Provide the (X, Y) coordinate of the cell's center where the given text is located.  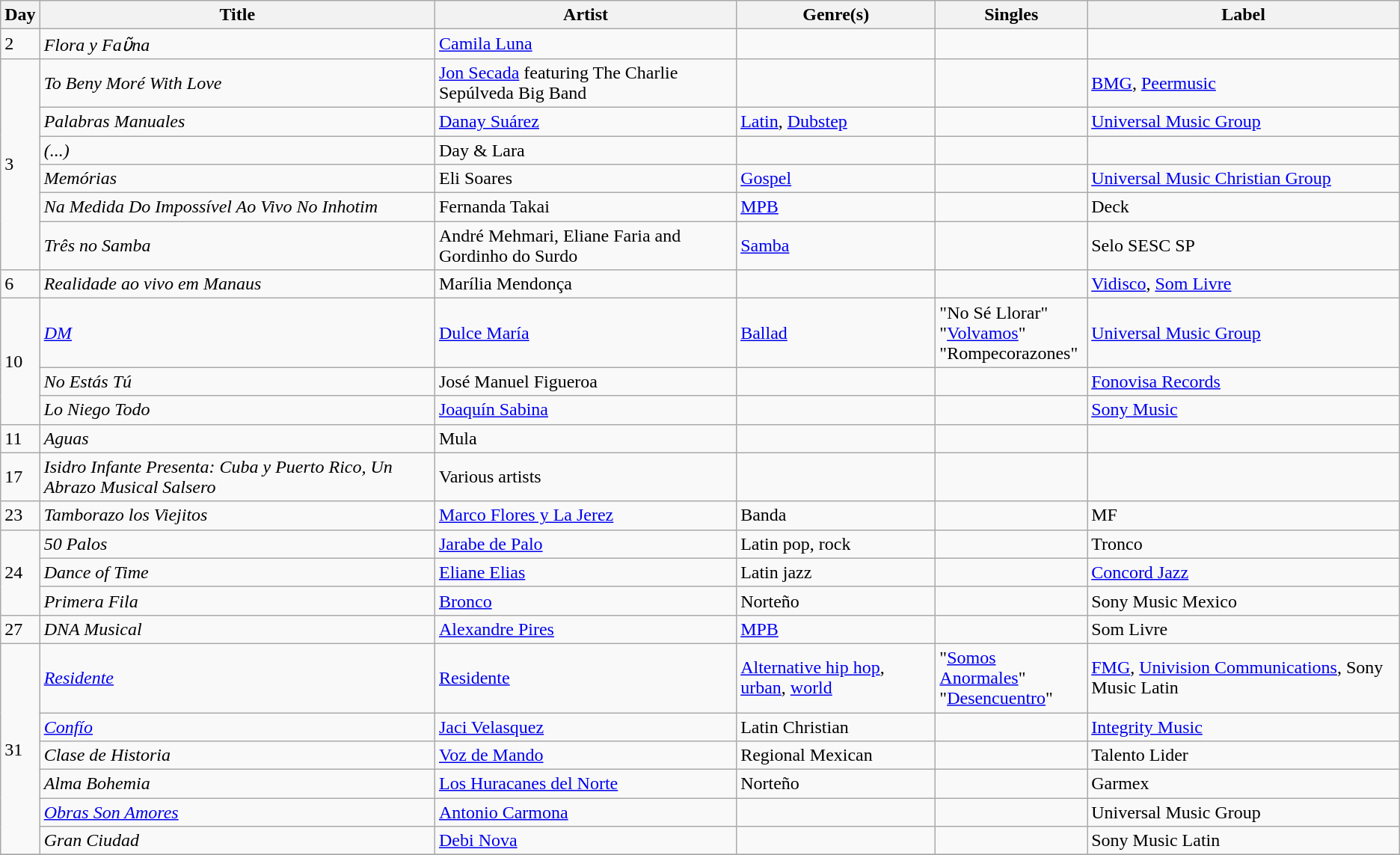
Dance of Time (237, 572)
Alternative hip hop, urban, world (836, 678)
No Estás Tú (237, 381)
Marco Flores y La Jerez (585, 515)
Na Medida Do Impossível Ao Vivo No Inhotim (237, 207)
Primera Fila (237, 601)
3 (20, 164)
Talento Lider (1244, 756)
Antonio Carmona (585, 812)
André Mehmari, Eliane Faria and Gordinho do Surdo (585, 245)
Latin jazz (836, 572)
Selo SESC SP (1244, 245)
Artist (585, 15)
MF (1244, 515)
Ballad (836, 333)
DNA Musical (237, 629)
Sony Music Mexico (1244, 601)
Alexandre Pires (585, 629)
Debi Nova (585, 841)
(...) (237, 150)
BMG, Peermusic (1244, 82)
Danay Suárez (585, 121)
Eliane Elias (585, 572)
Gospel (836, 179)
Voz de Mando (585, 756)
Jon Secada featuring The Charlie Sepúlveda Big Band (585, 82)
Alma Bohemia (237, 784)
Palabras Manuales (237, 121)
Latin, Dubstep (836, 121)
6 (20, 284)
Title (237, 15)
Day & Lara (585, 150)
Los Huracanes del Norte (585, 784)
Tronco (1244, 544)
Joaquín Sabina (585, 410)
Isidro Infante Presenta: Cuba y Puerto Rico, Un Abrazo Musical Salsero (237, 477)
50 Palos (237, 544)
2 (20, 44)
Tamborazo los Viejitos (237, 515)
Samba (836, 245)
Regional Mexican (836, 756)
Label (1244, 15)
Various artists (585, 477)
10 (20, 361)
Singles (1011, 15)
Sony Music (1244, 410)
Banda (836, 515)
Latin Christian (836, 726)
Marília Mendonça (585, 284)
Concord Jazz (1244, 572)
"No Sé Llorar""Volvamos""Rompecorazones" (1011, 333)
Realidade ao vivo em Manaus (237, 284)
Bronco (585, 601)
Sony Music Latin (1244, 841)
11 (20, 438)
Fernanda Takai (585, 207)
"Somos Anormales""Desencuentro" (1011, 678)
Day (20, 15)
31 (20, 749)
24 (20, 572)
FMG, Univision Communications, Sony Music Latin (1244, 678)
Aguas (237, 438)
Gran Ciudad (237, 841)
To Beny Moré With Love (237, 82)
Clase de Historia (237, 756)
Jarabe de Palo (585, 544)
Obras Son Amores (237, 812)
Universal Music Christian Group (1244, 179)
Integrity Music (1244, 726)
Dulce María (585, 333)
Deck (1244, 207)
Mula (585, 438)
Garmex (1244, 784)
Confío (237, 726)
Som Livre (1244, 629)
José Manuel Figueroa (585, 381)
Jaci Velasquez (585, 726)
23 (20, 515)
Memórias (237, 179)
Flora y Faῦna (237, 44)
Fonovisa Records (1244, 381)
Lo Niego Todo (237, 410)
Três no Samba (237, 245)
27 (20, 629)
Eli Soares (585, 179)
Genre(s) (836, 15)
Latin pop, rock (836, 544)
17 (20, 477)
Vidisco, Som Livre (1244, 284)
Camila Luna (585, 44)
DM (237, 333)
